Determine the (x, y) coordinate at the center of the cell enclosing the given text.  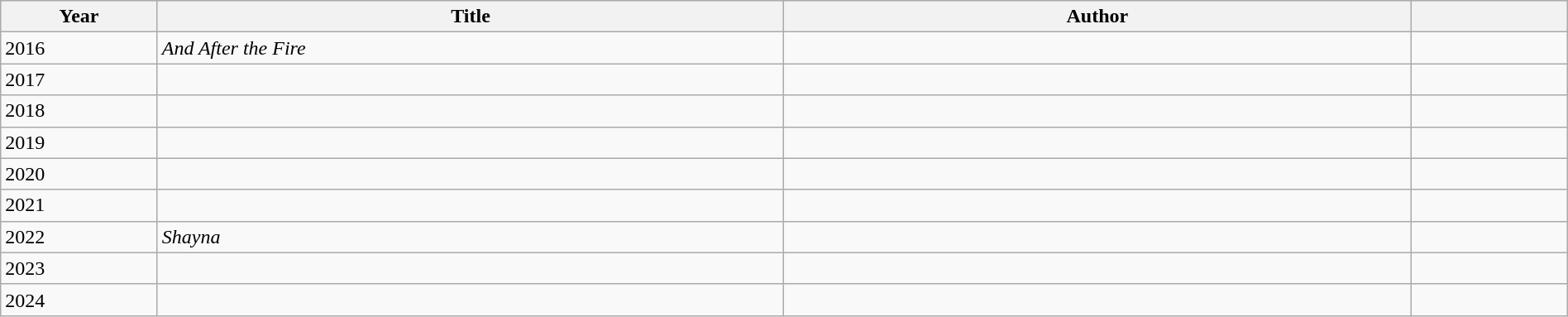
2024 (79, 300)
2019 (79, 142)
Title (471, 17)
2022 (79, 237)
2016 (79, 48)
2017 (79, 79)
Author (1097, 17)
Shayna (471, 237)
2021 (79, 205)
2020 (79, 174)
Year (79, 17)
2018 (79, 111)
And After the Fire (471, 48)
2023 (79, 268)
